For the text-containing cell, return its midpoint in [x, y] coordinate format. 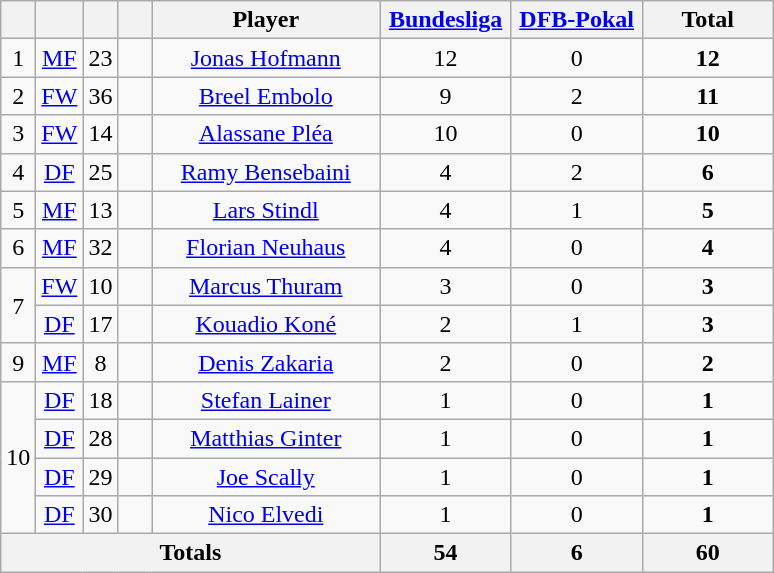
Bundesliga [446, 20]
Matthias Ginter [266, 438]
Lars Stindl [266, 210]
60 [708, 553]
Denis Zakaria [266, 362]
8 [100, 362]
Breel Embolo [266, 96]
17 [100, 324]
7 [18, 305]
Marcus Thuram [266, 286]
30 [100, 515]
Player [266, 20]
14 [100, 134]
DFB-Pokal [576, 20]
23 [100, 58]
Nico Elvedi [266, 515]
Joe Scally [266, 477]
25 [100, 172]
Total [708, 20]
Kouadio Koné [266, 324]
Stefan Lainer [266, 400]
54 [446, 553]
18 [100, 400]
28 [100, 438]
13 [100, 210]
29 [100, 477]
Florian Neuhaus [266, 248]
11 [708, 96]
36 [100, 96]
Jonas Hofmann [266, 58]
32 [100, 248]
Alassane Pléa [266, 134]
Ramy Bensebaini [266, 172]
Totals [190, 553]
